Extract the [x, y] coordinate from the center of the cell holding the provided text.  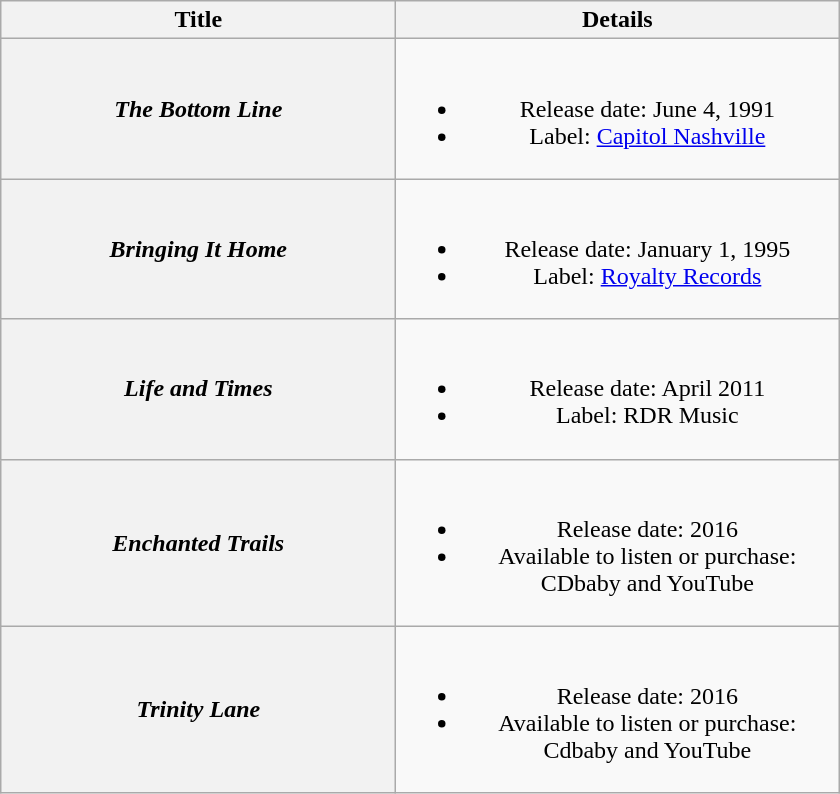
Release date: 2016Available to listen or purchase: Cdbaby and YouTube [618, 710]
Release date: April 2011Label: RDR Music [618, 389]
Life and Times [198, 389]
Release date: 2016Available to listen or purchase: CDbaby and YouTube [618, 542]
Details [618, 20]
Title [198, 20]
Enchanted Trails [198, 542]
Bringing It Home [198, 249]
Release date: June 4, 1991Label: Capitol Nashville [618, 109]
Trinity Lane [198, 710]
Release date: January 1, 1995Label: Royalty Records [618, 249]
The Bottom Line [198, 109]
